Extract the (X, Y) coordinate from the center of the cell holding the provided text.  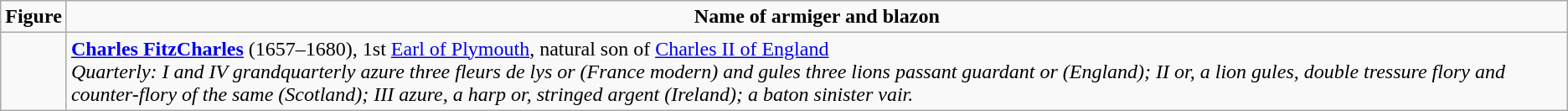
Figure (34, 17)
Name of armiger and blazon (817, 17)
